Capture the cell that displays the provided text and extract its [X, Y] central coordinate. 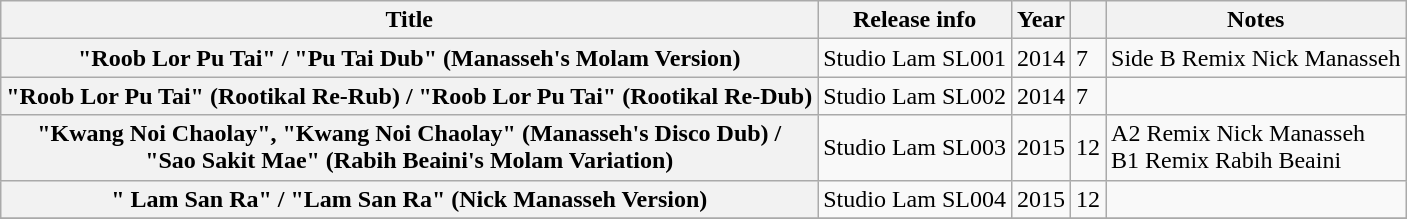
Title [410, 20]
Studio Lam SL002 [915, 96]
A2 Remix Nick ManassehB1 Remix Rabih Beaini [1256, 148]
Studio Lam SL001 [915, 58]
Year [1040, 20]
Release info [915, 20]
Side B Remix Nick Manasseh [1256, 58]
"Kwang Noi Chaolay", "Kwang Noi Chaolay" (Manasseh's Disco Dub) / "Sao Sakit Mae" (Rabih Beaini's Molam Variation) [410, 148]
Studio Lam SL004 [915, 199]
Notes [1256, 20]
Studio Lam SL003 [915, 148]
" Lam San Ra" / "Lam San Ra" (Nick Manasseh Version) [410, 199]
"Roob Lor Pu Tai" (Rootikal Re-Rub) / "Roob Lor Pu Tai" (Rootikal Re-Dub) [410, 96]
"Roob Lor Pu Tai" / "Pu Tai Dub" (Manasseh's Molam Version) [410, 58]
